Scan for the cell matching the given text and deliver its (x, y) coordinate at center. 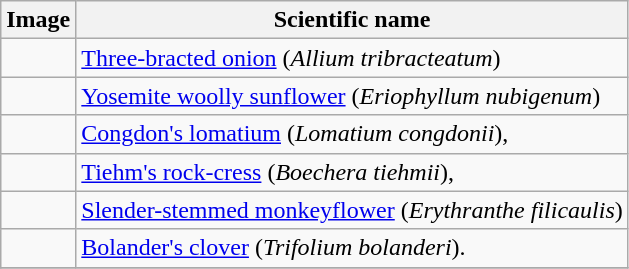
Yosemite woolly sunflower (Eriophyllum nubigenum) (352, 96)
Congdon's lomatium (Lomatium congdonii), (352, 134)
Image (38, 20)
Tiehm's rock-cress (Boechera tiehmii), (352, 172)
Slender-stemmed monkeyflower (Erythranthe filicaulis) (352, 210)
Scientific name (352, 20)
Three-bracted onion (Allium tribracteatum) (352, 58)
Bolander's clover (Trifolium bolanderi). (352, 248)
